Determine the (x, y) coordinate at the center of the cell enclosing the given text.  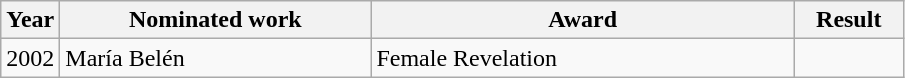
Result (848, 20)
Year (30, 20)
Nominated work (216, 20)
2002 (30, 58)
Female Revelation (583, 58)
María Belén (216, 58)
Award (583, 20)
